Return the [X, Y] coordinate for the center point of the cell that contains the specified text.  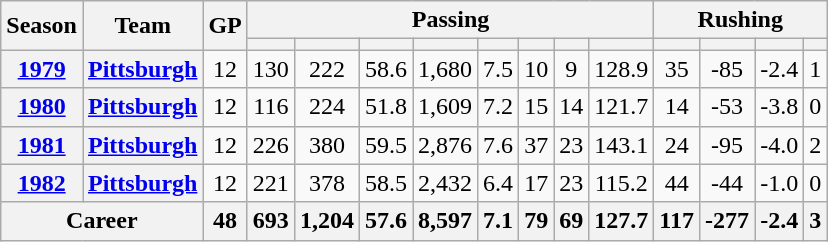
117 [677, 221]
9 [572, 69]
Season [42, 26]
7.2 [498, 107]
8,597 [444, 221]
24 [677, 145]
2,876 [444, 145]
127.7 [622, 221]
7.6 [498, 145]
2 [816, 145]
115.2 [622, 183]
57.6 [386, 221]
143.1 [622, 145]
10 [536, 69]
1982 [42, 183]
2,432 [444, 183]
380 [326, 145]
17 [536, 183]
51.8 [386, 107]
1,204 [326, 221]
3 [816, 221]
226 [270, 145]
222 [326, 69]
-1.0 [780, 183]
1980 [42, 107]
1981 [42, 145]
58.6 [386, 69]
59.5 [386, 145]
1979 [42, 69]
Team [142, 26]
Passing [450, 20]
6.4 [498, 183]
378 [326, 183]
69 [572, 221]
-44 [728, 183]
37 [536, 145]
Career [102, 221]
GP [225, 26]
224 [326, 107]
7.1 [498, 221]
-95 [728, 145]
130 [270, 69]
35 [677, 69]
Rushing [740, 20]
128.9 [622, 69]
44 [677, 183]
-277 [728, 221]
1,609 [444, 107]
-85 [728, 69]
48 [225, 221]
1 [816, 69]
15 [536, 107]
7.5 [498, 69]
221 [270, 183]
121.7 [622, 107]
-4.0 [780, 145]
-3.8 [780, 107]
79 [536, 221]
116 [270, 107]
58.5 [386, 183]
693 [270, 221]
1,680 [444, 69]
-53 [728, 107]
